Find where the given text appears and provide that cell's center as (X, Y) coordinate. 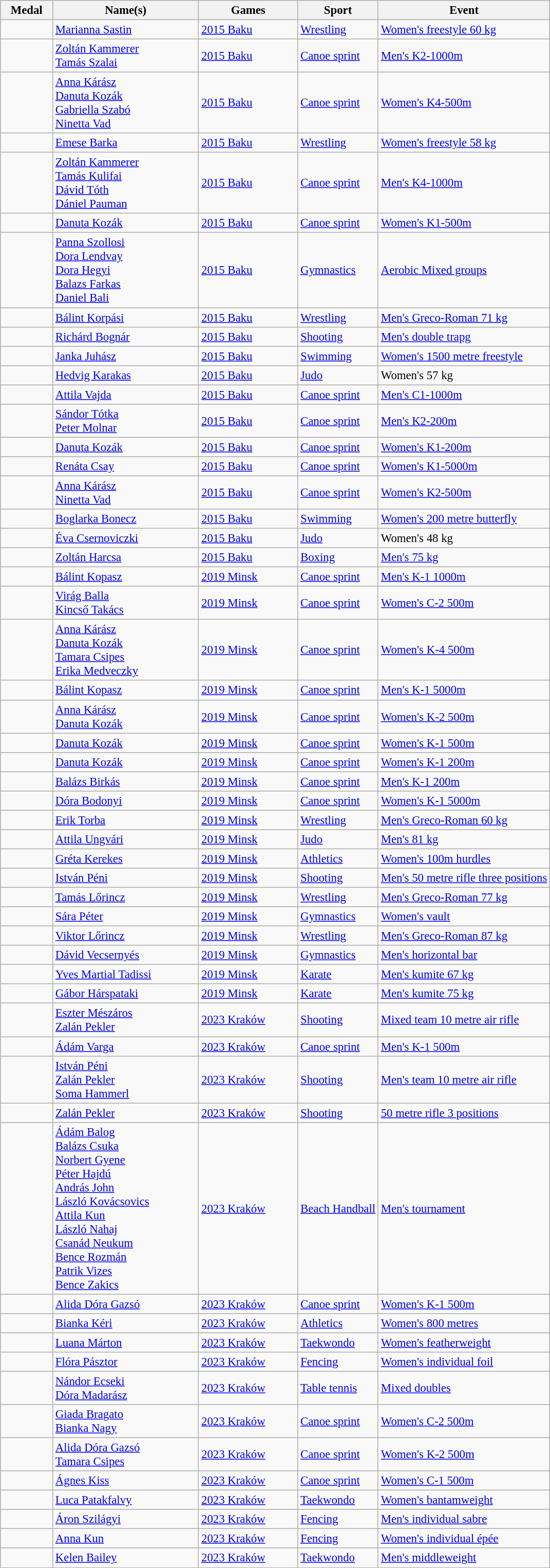
Anna KárászNinetta Vad (126, 492)
Bianka Kéri (126, 1323)
Flóra Pásztor (126, 1362)
Attila Ungvári (126, 839)
Attila Vajda (126, 395)
Women's 100m hurdles (464, 858)
Luana Márton (126, 1342)
Men's middleweight (464, 1558)
Gréta Kerekes (126, 858)
Women's K1-500m (464, 223)
Anna KárászDanuta KozákTamara CsipesErika Medveczky (126, 650)
Bálint Korpási (126, 318)
Emese Barka (126, 143)
Men's horizontal bar (464, 955)
Áron Szilágyi (126, 1519)
Janka Juhász (126, 356)
Alida Dóra Gazsó (126, 1304)
Men's K-1 5000m (464, 690)
Men's K-1 500m (464, 1047)
Men's K2-200m (464, 421)
Beach Handball (338, 1208)
Richárd Bognár (126, 337)
Men's individual sabre (464, 1519)
Marianna Sastin (126, 30)
Women's featherweight (464, 1342)
Erik Torba (126, 820)
Women's vault (464, 917)
Medal (27, 10)
Sport (338, 10)
Ágnes Kiss (126, 1481)
Men's double trapg (464, 337)
Women's C-1 500m (464, 1481)
Sándor TótkaPeter Molnar (126, 421)
Games (249, 10)
Women's individual foil (464, 1362)
Eszter MészárosZalán Pekler (126, 1020)
Sára Péter (126, 917)
Women's individual épée (464, 1539)
Men's Greco-Roman 77 kg (464, 898)
Men's Greco-Roman 87 kg (464, 936)
Men's C1-1000m (464, 395)
Men's kumite 67 kg (464, 975)
Nándor EcsekiDóra Madarász (126, 1388)
Aerobic Mixed groups (464, 270)
Women's K4-500m (464, 103)
István PéniZalán PeklerSoma Hammerl (126, 1079)
Anna KárászDanuta Kozák (126, 716)
Mixed team 10 metre air rifle (464, 1020)
Men's tournament (464, 1208)
Boglarka Bonecz (126, 519)
Luca Patakfalvy (126, 1500)
Women's K2-500m (464, 492)
Men's Greco-Roman 71 kg (464, 318)
Zoltán KammererTamás Szalai (126, 55)
Balázs Birkás (126, 781)
Mixed doubles (464, 1388)
Zoltán Harcsa (126, 557)
Men's kumite 75 kg (464, 994)
Men's Greco-Roman 60 kg (464, 820)
István Péni (126, 878)
Women's K1-200m (464, 447)
Women's 57 kg (464, 375)
Men's K-1 200m (464, 781)
Women's 800 metres (464, 1323)
Event (464, 10)
Gábor Hárspataki (126, 994)
Dóra Bodonyi (126, 801)
Name(s) (126, 10)
Women's K-1 200m (464, 762)
Men's 50 metre rifle three positions (464, 878)
Ádám Varga (126, 1047)
Women's K1-5000m (464, 466)
Alida Dóra GazsóTamara Csipes (126, 1455)
Women's 200 metre butterfly (464, 519)
Men's team 10 metre air rifle (464, 1079)
Men's K4-1000m (464, 183)
Table tennis (338, 1388)
Giada BragatoBianka Nagy (126, 1421)
Zalán Pekler (126, 1113)
Kelen Bailey (126, 1558)
Women's bantamweight (464, 1500)
Viktor Lőrincz (126, 936)
Women's K-4 500m (464, 650)
Men's 81 kg (464, 839)
Dávid Vecsernyés (126, 955)
50 metre rifle 3 positions (464, 1113)
Anna Kun (126, 1539)
Men's K-1 1000m (464, 577)
Éva Csernoviczki (126, 538)
Women's 1500 metre freestyle (464, 356)
Women's 48 kg (464, 538)
Men's K2-1000m (464, 55)
Anna KárászDanuta KozákGabriella SzabóNinetta Vad (126, 103)
Men's 75 kg (464, 557)
Virág BallaKincső Takács (126, 603)
Ádám BalogBalázs CsukaNorbert GyenePéter HajdúAndrás JohnLászló KovácsovicsAttila KunLászló NahajCsanád NeukumBence RozmánPatrik VizesBence Zakics (126, 1208)
Panna SzollosiDora LendvayDora HegyiBalazs FarkasDaniel Bali (126, 270)
Renáta Csay (126, 466)
Hedvig Karakas (126, 375)
Zoltán KammererTamás KulifaiDávid TóthDániel Pauman (126, 183)
Women's freestyle 58 kg (464, 143)
Women's K-1 5000m (464, 801)
Boxing (338, 557)
Women's freestyle 60 kg (464, 30)
Tamás Lőrincz (126, 898)
Yves Martial Tadissi (126, 975)
